Detect which cell encompasses the target text, then output its [X, Y] center coordinate. 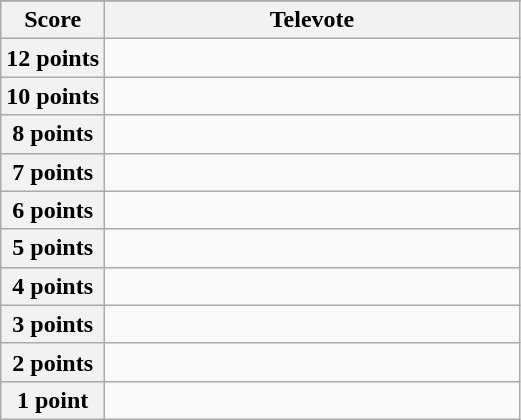
Televote [312, 20]
Score [53, 20]
7 points [53, 172]
1 point [53, 400]
10 points [53, 96]
2 points [53, 362]
6 points [53, 210]
8 points [53, 134]
4 points [53, 286]
12 points [53, 58]
5 points [53, 248]
3 points [53, 324]
